Capture the cell that displays the provided text and extract its [x, y] central coordinate. 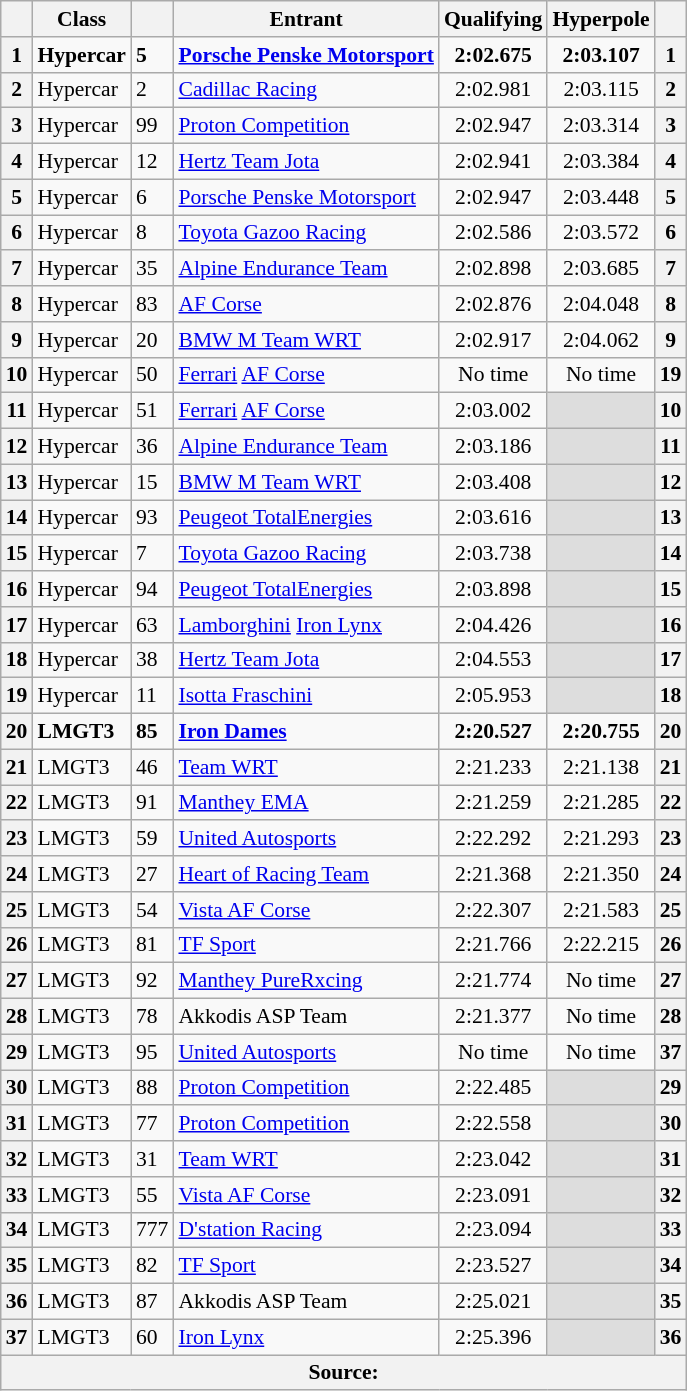
99 [152, 126]
2:21.774 [493, 981]
2:03.314 [600, 126]
2:22.215 [600, 945]
2:03.115 [600, 90]
Hyperpole [600, 19]
38 [152, 660]
Iron Dames [306, 732]
2:22.485 [493, 1088]
2:23.091 [493, 1195]
2:21.259 [493, 803]
2:05.953 [493, 696]
2:22.307 [493, 910]
81 [152, 945]
51 [152, 411]
2:23.042 [493, 1159]
2:04.553 [493, 660]
87 [152, 1302]
82 [152, 1266]
2:20.527 [493, 732]
92 [152, 981]
88 [152, 1088]
777 [152, 1230]
77 [152, 1124]
2:02.917 [493, 340]
2:21.285 [600, 803]
Source: [344, 1373]
Manthey EMA [306, 803]
95 [152, 1052]
2:02.941 [493, 162]
2:23.094 [493, 1230]
2:03.685 [600, 269]
2:21.293 [600, 839]
2:21.368 [493, 874]
2:03.448 [600, 197]
2:21.350 [600, 874]
2:20.755 [600, 732]
2:22.292 [493, 839]
85 [152, 732]
50 [152, 375]
Qualifying [493, 19]
93 [152, 518]
46 [152, 767]
2:04.062 [600, 340]
2:03.186 [493, 447]
2:02.675 [493, 55]
63 [152, 625]
2:21.233 [493, 767]
Entrant [306, 19]
83 [152, 304]
59 [152, 839]
94 [152, 589]
2:03.898 [493, 589]
2:03.738 [493, 554]
2:03.572 [600, 233]
2:04.048 [600, 304]
2:03.107 [600, 55]
2:03.002 [493, 411]
Isotta Fraschini [306, 696]
55 [152, 1195]
54 [152, 910]
Manthey PureRxcing [306, 981]
Class [81, 19]
2:02.898 [493, 269]
2:22.558 [493, 1124]
2:03.384 [600, 162]
Cadillac Racing [306, 90]
2:03.408 [493, 482]
2:25.396 [493, 1337]
Lamborghini Iron Lynx [306, 625]
Heart of Racing Team [306, 874]
2:21.138 [600, 767]
D'station Racing [306, 1230]
AF Corse [306, 304]
2:23.527 [493, 1266]
2:04.426 [493, 625]
Iron Lynx [306, 1337]
2:21.766 [493, 945]
2:21.377 [493, 1017]
78 [152, 1017]
2:03.616 [493, 518]
60 [152, 1337]
91 [152, 803]
2:21.583 [600, 910]
2:02.876 [493, 304]
2:25.021 [493, 1302]
2:02.586 [493, 233]
2:02.981 [493, 90]
